Capture the cell that displays the provided text and extract its [X, Y] central coordinate. 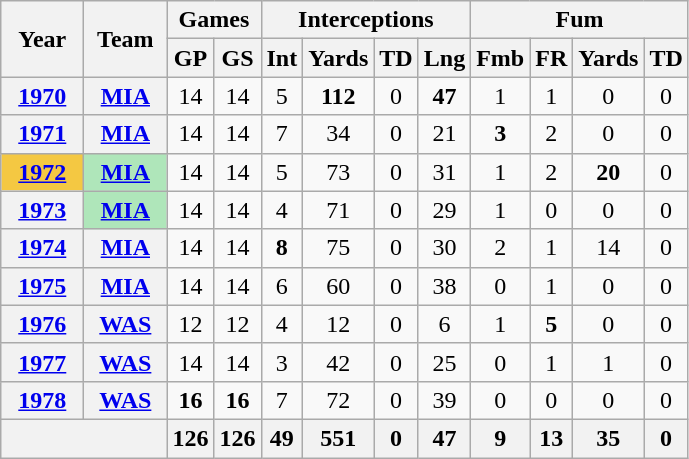
60 [338, 286]
9 [500, 438]
Fmb [500, 58]
1975 [42, 286]
1973 [42, 210]
8 [282, 248]
Interceptions [366, 20]
Fum [580, 20]
34 [338, 134]
1976 [42, 324]
42 [338, 362]
31 [444, 172]
29 [444, 210]
75 [338, 248]
GS [238, 58]
1974 [42, 248]
112 [338, 96]
30 [444, 248]
35 [608, 438]
38 [444, 286]
25 [444, 362]
1970 [42, 96]
20 [608, 172]
72 [338, 400]
1971 [42, 134]
1977 [42, 362]
Games [214, 20]
551 [338, 438]
Lng [444, 58]
1972 [42, 172]
GP [190, 58]
21 [444, 134]
13 [552, 438]
Year [42, 39]
Int [282, 58]
49 [282, 438]
71 [338, 210]
1978 [42, 400]
39 [444, 400]
Team [126, 39]
FR [552, 58]
73 [338, 172]
